For the text-containing cell, return its midpoint in (x, y) coordinate format. 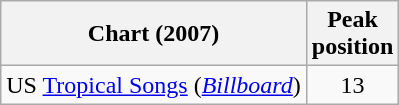
US Tropical Songs (Billboard) (154, 85)
Chart (2007) (154, 34)
13 (352, 85)
Peakposition (352, 34)
